Pinpoint the cell where the given text exists, returning its (X, Y) midpoint coordinate. 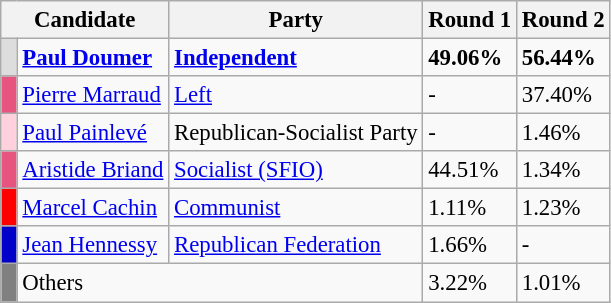
49.06% (470, 58)
Marcel Cachin (93, 208)
3.22% (470, 283)
1.34% (563, 170)
Pierre Marraud (93, 95)
Left (296, 95)
1.01% (563, 283)
1.66% (470, 245)
Jean Hennessy (93, 245)
Republican-Socialist Party (296, 133)
Round 2 (563, 20)
44.51% (470, 170)
Others (220, 283)
Aristide Briand (93, 170)
Independent (296, 58)
56.44% (563, 58)
Republican Federation (296, 245)
1.23% (563, 208)
1.46% (563, 133)
1.11% (470, 208)
Round 1 (470, 20)
Paul Painlevé (93, 133)
Communist (296, 208)
Candidate (85, 20)
Paul Doumer (93, 58)
37.40% (563, 95)
Party (296, 20)
Socialist (SFIO) (296, 170)
